For the text-containing cell, return its midpoint in (x, y) coordinate format. 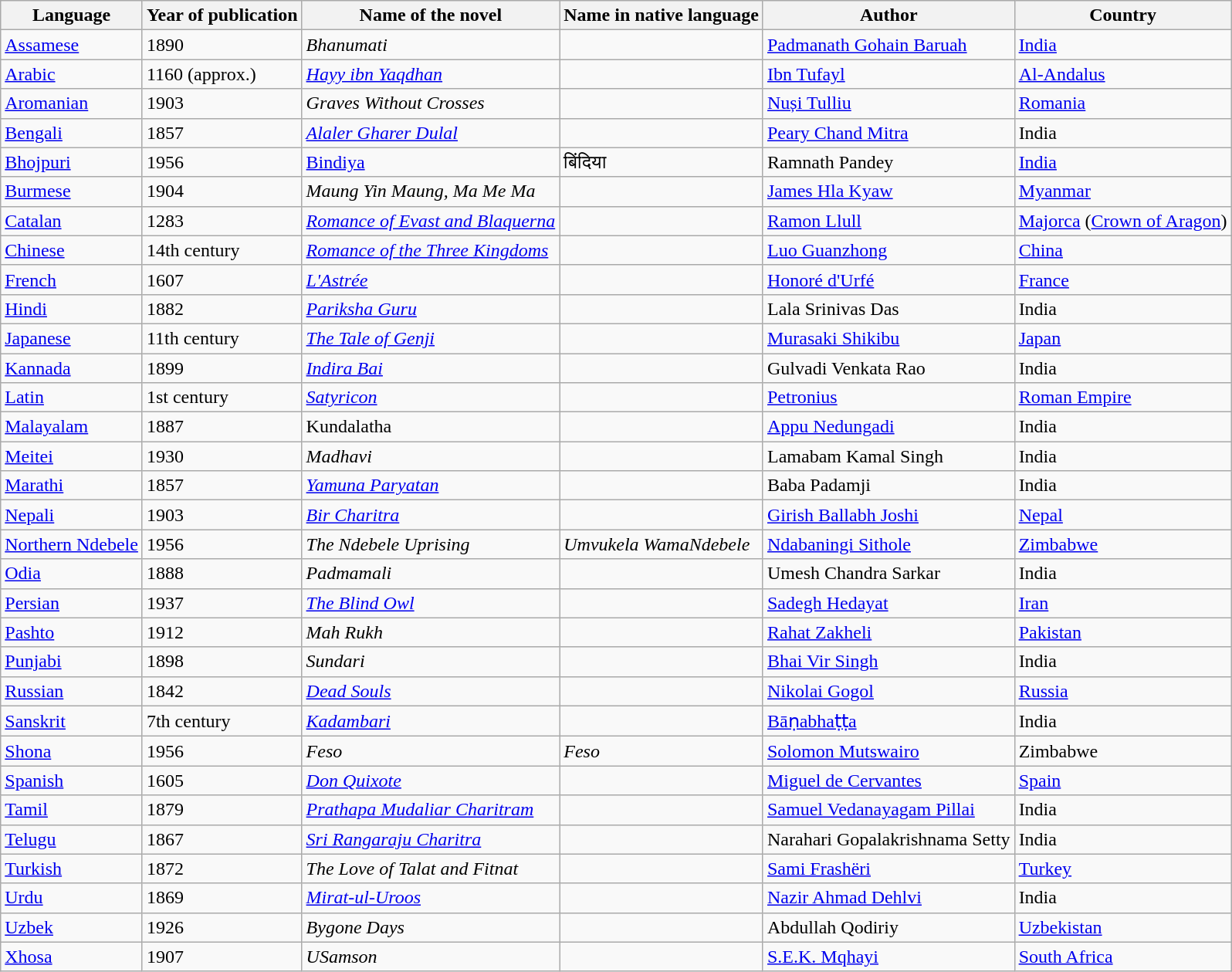
Sanskrit (72, 721)
14th century (222, 250)
1907 (222, 957)
Romance of Evast and Blaquerna (431, 221)
1605 (222, 781)
1872 (222, 869)
Urdu (72, 898)
Russian (72, 691)
Aromanian (72, 103)
Tamil (72, 810)
Sadegh Hedayat (888, 603)
Japan (1122, 338)
Nepali (72, 515)
Padmamali (431, 574)
Don Quixote (431, 781)
Nikolai Gogol (888, 691)
1937 (222, 603)
1160 (approx.) (222, 74)
Madhavi (431, 456)
Solomon Mutswairo (888, 751)
Rahat Zakheli (888, 632)
Kundalatha (431, 427)
L'Astrée (431, 279)
Japanese (72, 338)
Lamabam Kamal Singh (888, 456)
Punjabi (72, 662)
The Ndebele Uprising (431, 544)
Kannada (72, 368)
France (1122, 279)
1930 (222, 456)
Ndabaningi Sithole (888, 544)
Persian (72, 603)
1904 (222, 191)
Bhai Vir Singh (888, 662)
Al-Andalus (1122, 74)
Bhanumati (431, 45)
Name in native language (662, 15)
Author (888, 15)
Odia (72, 574)
Catalan (72, 221)
1888 (222, 574)
Arabic (72, 74)
Graves Without Crosses (431, 103)
Roman Empire (1122, 398)
Honoré d'Urfé (888, 279)
1890 (222, 45)
Bengali (72, 133)
Northern Ndebele (72, 544)
Latin (72, 398)
Romance of the Three Kingdoms (431, 250)
7th century (222, 721)
Burmese (72, 191)
Appu Nedungadi (888, 427)
Umvukela WamaNdebele (662, 544)
Marathi (72, 486)
South Africa (1122, 957)
The Tale of Genji (431, 338)
Miguel de Cervantes (888, 781)
Ramnath Pandey (888, 162)
French (72, 279)
Indira Bai (431, 368)
Nuși Tulliu (888, 103)
Bindiya (431, 162)
Baba Padamji (888, 486)
Turkish (72, 869)
Maung Yin Maung, Ma Me Ma (431, 191)
Murasaki Shikibu (888, 338)
Romania (1122, 103)
Shona (72, 751)
Lala Srinivas Das (888, 309)
Satyricon (431, 398)
1879 (222, 810)
11th century (222, 338)
1607 (222, 279)
Girish Ballabh Joshi (888, 515)
Nazir Ahmad Dehlvi (888, 898)
Peary Chand Mitra (888, 133)
Luo Guanzhong (888, 250)
Country (1122, 15)
The Blind Owl (431, 603)
Bygone Days (431, 927)
Alaler Gharer Dulal (431, 133)
Meitei (72, 456)
Malayalam (72, 427)
Telugu (72, 839)
1899 (222, 368)
Russia (1122, 691)
Yamuna Paryatan (431, 486)
Padmanath Gohain Baruah (888, 45)
Spanish (72, 781)
Mah Rukh (431, 632)
Pariksha Guru (431, 309)
USamson (431, 957)
1867 (222, 839)
Gulvadi Venkata Rao (888, 368)
Sundari (431, 662)
1912 (222, 632)
Pakistan (1122, 632)
Nepal (1122, 515)
Iran (1122, 603)
1882 (222, 309)
James Hla Kyaw (888, 191)
Uzbekistan (1122, 927)
1898 (222, 662)
Turkey (1122, 869)
Assamese (72, 45)
Abdullah Qodiriy (888, 927)
Uzbek (72, 927)
1842 (222, 691)
Bhojpuri (72, 162)
Umesh Chandra Sarkar (888, 574)
1869 (222, 898)
Xhosa (72, 957)
Chinese (72, 250)
Mirat-ul-Uroos (431, 898)
Sri Rangaraju Charitra (431, 839)
1926 (222, 927)
Bāṇabhaṭṭa (888, 721)
Samuel Vedanayagam Pillai (888, 810)
The Love of Talat and Fitnat (431, 869)
Sami Frashëri (888, 869)
Name of the novel (431, 15)
बिंदिया (662, 162)
1st century (222, 398)
1887 (222, 427)
Prathapa Mudaliar Charitram (431, 810)
Ramon Llull (888, 221)
Hayy ibn Yaqdhan (431, 74)
Bir Charitra (431, 515)
Narahari Gopalakrishnama Setty (888, 839)
1283 (222, 221)
Myanmar (1122, 191)
Ibn Tufayl (888, 74)
Petronius (888, 398)
Dead Souls (431, 691)
Majorca (Crown of Aragon) (1122, 221)
S.E.K. Mqhayi (888, 957)
China (1122, 250)
Year of publication (222, 15)
Hindi (72, 309)
Pashto (72, 632)
Language (72, 15)
Spain (1122, 781)
Kadambari (431, 721)
